Output the [X, Y] coordinate of the center of the cell containing the given text.  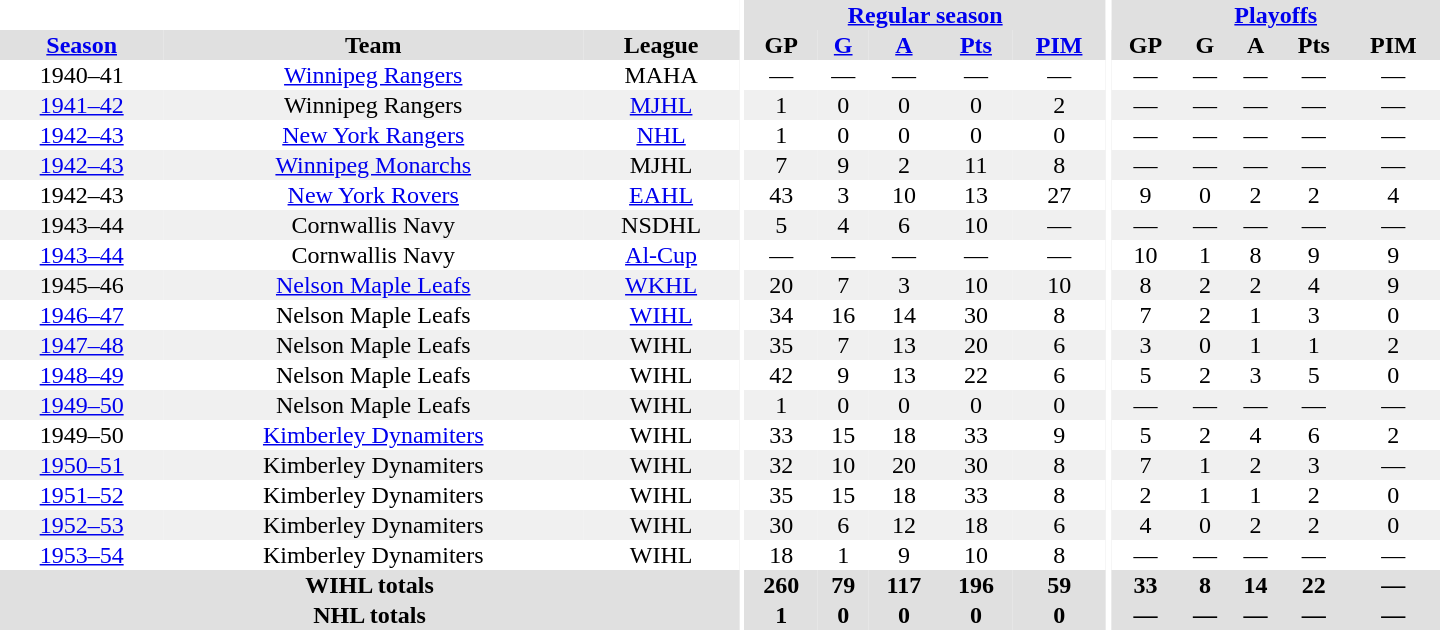
1950–51 [82, 465]
59 [1060, 585]
NHL totals [370, 615]
34 [782, 315]
27 [1060, 195]
MAHA [661, 75]
1941–42 [82, 105]
New York Rovers [373, 195]
43 [782, 195]
1952–53 [82, 525]
12 [904, 525]
11 [976, 165]
79 [844, 585]
1945–46 [82, 285]
32 [782, 465]
1947–48 [82, 345]
117 [904, 585]
New York Rangers [373, 135]
1951–52 [82, 495]
16 [844, 315]
196 [976, 585]
Team [373, 45]
NSDHL [661, 225]
NHL [661, 135]
1953–54 [82, 555]
1940–41 [82, 75]
Playoffs [1276, 15]
42 [782, 375]
Season [82, 45]
260 [782, 585]
Winnipeg Monarchs [373, 165]
WKHL [661, 285]
Regular season [926, 15]
WIHL totals [370, 585]
1946–47 [82, 315]
EAHL [661, 195]
League [661, 45]
Al-Cup [661, 255]
1948–49 [82, 375]
